For the text-containing cell, return its midpoint in (X, Y) coordinate format. 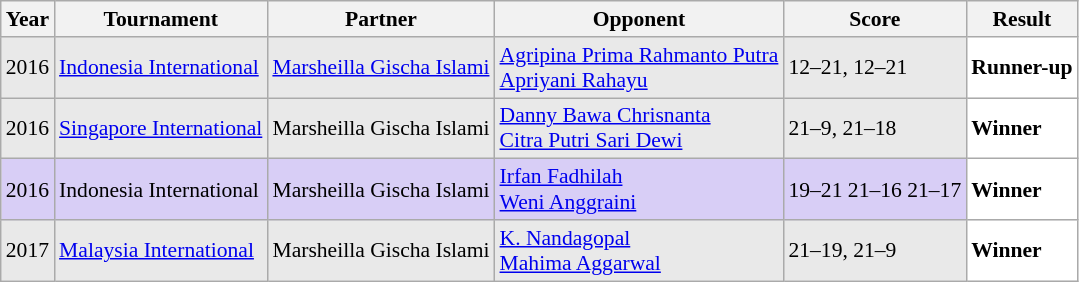
Irfan Fadhilah Weni Anggraini (640, 190)
Runner-up (1022, 68)
K. Nandagopal Mahima Aggarwal (640, 250)
21–19, 21–9 (874, 250)
Score (874, 19)
Singapore International (160, 128)
Malaysia International (160, 250)
21–9, 21–18 (874, 128)
Partner (380, 19)
Opponent (640, 19)
Tournament (160, 19)
Year (28, 19)
2017 (28, 250)
Danny Bawa Chrisnanta Citra Putri Sari Dewi (640, 128)
Result (1022, 19)
Agripina Prima Rahmanto Putra Apriyani Rahayu (640, 68)
19–21 21–16 21–17 (874, 190)
12–21, 12–21 (874, 68)
